Extract the [X, Y] coordinate from the center of the cell holding the provided text.  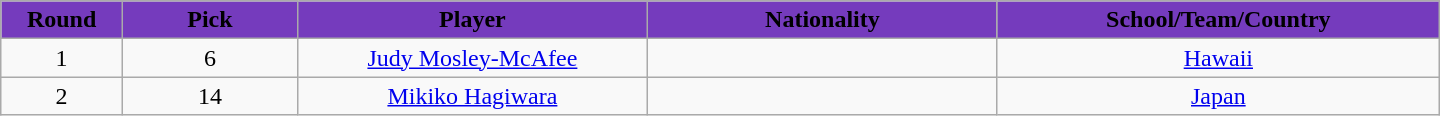
Player [472, 20]
6 [210, 58]
Nationality [822, 20]
14 [210, 96]
Pick [210, 20]
Japan [1218, 96]
Hawaii [1218, 58]
1 [62, 58]
Judy Mosley-McAfee [472, 58]
2 [62, 96]
School/Team/Country [1218, 20]
Round [62, 20]
Mikiko Hagiwara [472, 96]
